Determine the [X, Y] coordinate at the center of the cell enclosing the given text.  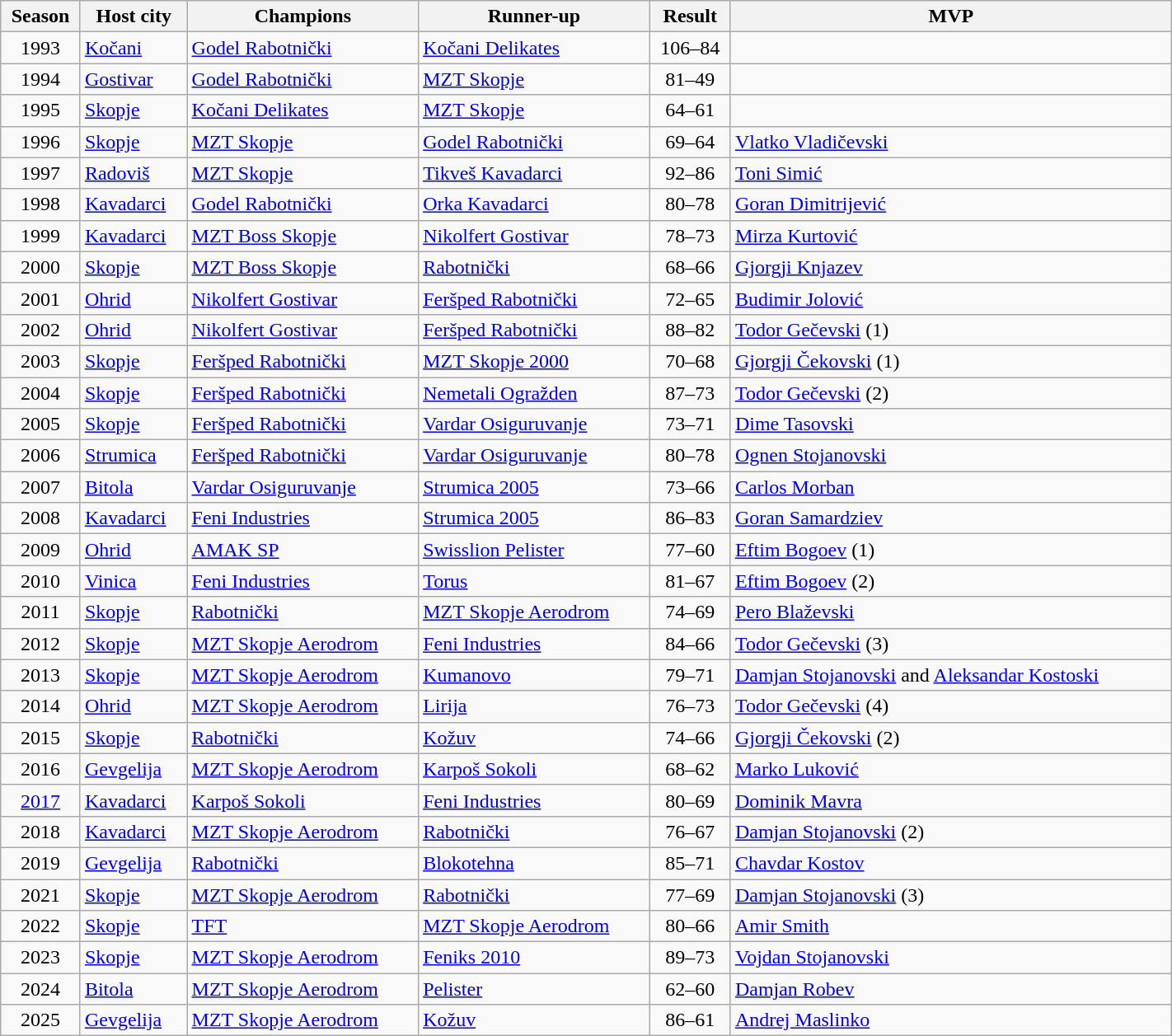
1997 [41, 173]
Strumica [134, 456]
2001 [41, 298]
MVP [951, 16]
2010 [41, 581]
Damjan Robev [951, 989]
1996 [41, 142]
81–49 [690, 79]
2005 [41, 424]
2000 [41, 267]
Feniks 2010 [534, 958]
Eftim Bogoev (2) [951, 581]
Todor Gečevski (4) [951, 706]
2019 [41, 863]
MZT Skopje 2000 [534, 361]
2018 [41, 832]
Damjan Stojanovski (3) [951, 894]
2014 [41, 706]
Mirza Kurtović [951, 236]
1998 [41, 204]
2002 [41, 330]
2006 [41, 456]
2013 [41, 675]
2023 [41, 958]
Radoviš [134, 173]
Gjorgji Knjazev [951, 267]
72–65 [690, 298]
2025 [41, 1020]
2022 [41, 926]
73–71 [690, 424]
Kočani [134, 48]
2004 [41, 393]
86–83 [690, 518]
Pero Blaževski [951, 612]
Todor Gečevski (2) [951, 393]
2012 [41, 644]
2008 [41, 518]
88–82 [690, 330]
89–73 [690, 958]
Eftim Bogoev (1) [951, 550]
Gjorgji Čekovski (1) [951, 361]
Gostivar [134, 79]
74–69 [690, 612]
73–66 [690, 487]
Andrej Maslinko [951, 1020]
Vinica [134, 581]
64–61 [690, 110]
79–71 [690, 675]
62–60 [690, 989]
Gjorgji Čekovski (2) [951, 738]
2007 [41, 487]
Marko Luković [951, 769]
77–60 [690, 550]
2015 [41, 738]
85–71 [690, 863]
Torus [534, 581]
Dominik Mavra [951, 800]
2009 [41, 550]
86–61 [690, 1020]
Champions [303, 16]
76–73 [690, 706]
1994 [41, 79]
77–69 [690, 894]
Result [690, 16]
87–73 [690, 393]
TFT [303, 926]
76–67 [690, 832]
Host city [134, 16]
81–67 [690, 581]
Dime Tasovski [951, 424]
Nemetali Ogražden [534, 393]
Kumanovo [534, 675]
69–64 [690, 142]
Carlos Morban [951, 487]
Damjan Stojanovski and Aleksandar Kostoski [951, 675]
1993 [41, 48]
Amir Smith [951, 926]
68–62 [690, 769]
Vojdan Stojanovski [951, 958]
2016 [41, 769]
Vlatko Vladičevski [951, 142]
1999 [41, 236]
2003 [41, 361]
Blokotehna [534, 863]
Damjan Stojanovski (2) [951, 832]
Budimir Jolović [951, 298]
Goran Dimitrijević [951, 204]
1995 [41, 110]
2021 [41, 894]
AMAK SP [303, 550]
Todor Gečevski (3) [951, 644]
2017 [41, 800]
70–68 [690, 361]
Todor Gečevski (1) [951, 330]
2011 [41, 612]
80–66 [690, 926]
2024 [41, 989]
Runner-up [534, 16]
78–73 [690, 236]
Goran Samardziev [951, 518]
68–66 [690, 267]
Toni Simić [951, 173]
80–69 [690, 800]
Season [41, 16]
92–86 [690, 173]
Orka Kavadarci [534, 204]
74–66 [690, 738]
84–66 [690, 644]
Swisslion Pelister [534, 550]
Tikveš Kavadarci [534, 173]
Lirija [534, 706]
106–84 [690, 48]
Ognen Stojanovski [951, 456]
Chavdar Kostov [951, 863]
Pelister [534, 989]
